For the text-containing cell, return its midpoint in [X, Y] coordinate format. 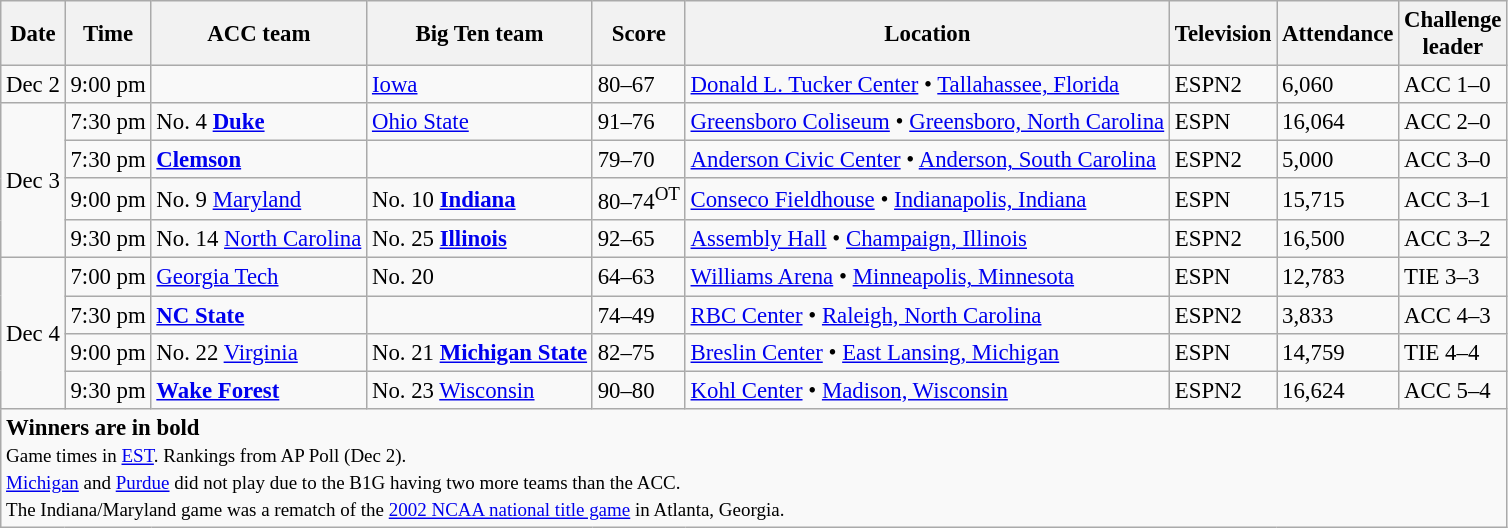
No. 23 Wisconsin [480, 390]
Georgia Tech [259, 277]
3,833 [1338, 315]
Location [927, 34]
Wake Forest [259, 390]
16,500 [1338, 239]
Big Ten team [480, 34]
Television [1224, 34]
ACC 4–3 [1453, 315]
No. 22 Virginia [259, 352]
Ohio State [480, 122]
ACC 3–1 [1453, 199]
TIE 4–4 [1453, 352]
ACC 1–0 [1453, 85]
Donald L. Tucker Center • Tallahassee, Florida [927, 85]
16,624 [1338, 390]
No. 9 Maryland [259, 199]
14,759 [1338, 352]
No. 21 Michigan State [480, 352]
Breslin Center • East Lansing, Michigan [927, 352]
Assembly Hall • Champaign, Illinois [927, 239]
No. 4 Duke [259, 122]
ACC 3–2 [1453, 239]
Williams Arena • Minneapolis, Minnesota [927, 277]
Date [33, 34]
Score [638, 34]
Dec 4 [33, 333]
RBC Center • Raleigh, North Carolina [927, 315]
82–75 [638, 352]
No. 25 Illinois [480, 239]
80–67 [638, 85]
64–63 [638, 277]
TIE 3–3 [1453, 277]
90–80 [638, 390]
6,060 [1338, 85]
7:00 pm [108, 277]
ACC 2–0 [1453, 122]
Clemson [259, 160]
Greensboro Coliseum • Greensboro, North Carolina [927, 122]
92–65 [638, 239]
Iowa [480, 85]
80–74OT [638, 199]
5,000 [1338, 160]
ACC team [259, 34]
Anderson Civic Center • Anderson, South Carolina [927, 160]
ACC 5–4 [1453, 390]
15,715 [1338, 199]
91–76 [638, 122]
Dec 3 [33, 180]
ACC 3–0 [1453, 160]
NC State [259, 315]
Time [108, 34]
No. 14 North Carolina [259, 239]
Attendance [1338, 34]
74–49 [638, 315]
16,064 [1338, 122]
No. 20 [480, 277]
Dec 2 [33, 85]
Challengeleader [1453, 34]
No. 10 Indiana [480, 199]
Kohl Center • Madison, Wisconsin [927, 390]
Conseco Fieldhouse • Indianapolis, Indiana [927, 199]
79–70 [638, 160]
12,783 [1338, 277]
